Pinpoint the cell where the given text exists, returning its [x, y] midpoint coordinate. 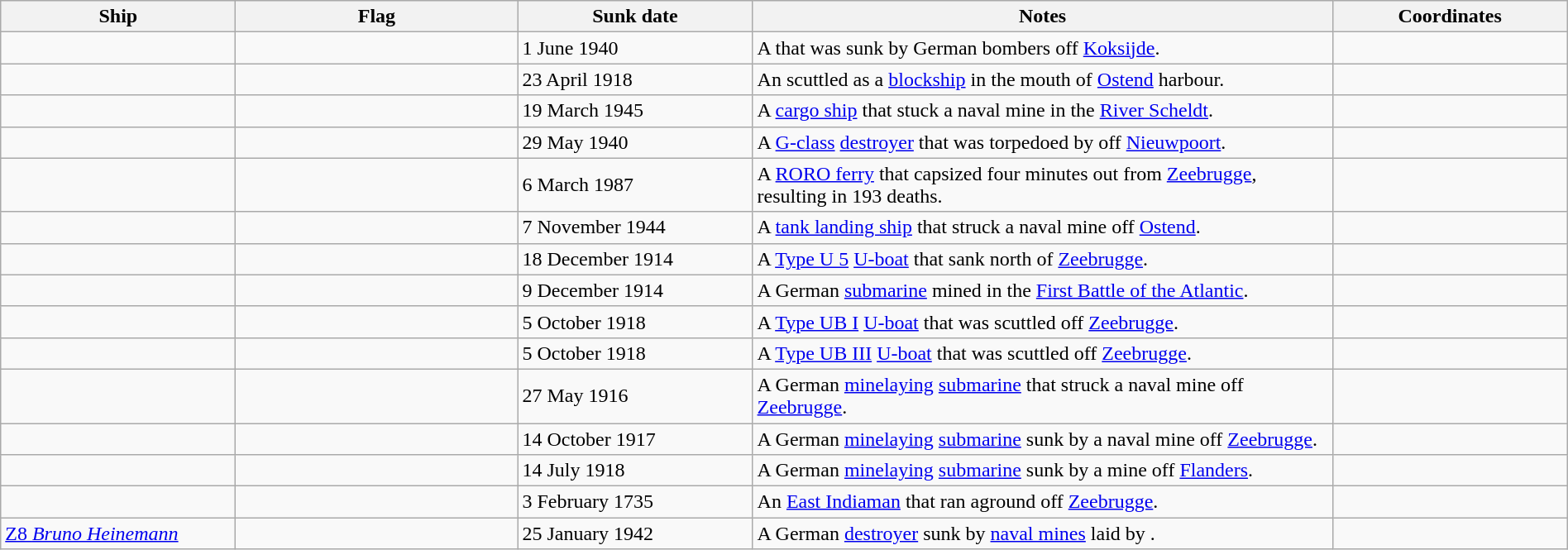
A cargo ship that stuck a naval mine in the River Scheldt. [1042, 111]
A Type UB III U-boat that was scuttled off Zeebrugge. [1042, 353]
6 March 1987 [635, 185]
Ship [118, 17]
A German minelaying submarine sunk by a naval mine off Zeebrugge. [1042, 439]
An scuttled as a blockship in the mouth of Ostend harbour. [1042, 79]
Coordinates [1450, 17]
A Type UB I U-boat that was scuttled off Zeebrugge. [1042, 322]
An East Indiaman that ran aground off Zeebrugge. [1042, 502]
3 February 1735 [635, 502]
14 July 1918 [635, 471]
Flag [377, 17]
A that was sunk by German bombers off Koksijde. [1042, 48]
19 March 1945 [635, 111]
A German minelaying submarine sunk by a mine off Flanders. [1042, 471]
18 December 1914 [635, 259]
A RORO ferry that capsized four minutes out from Zeebrugge, resulting in 193 deaths. [1042, 185]
14 October 1917 [635, 439]
Z8 Bruno Heinemann [118, 533]
25 January 1942 [635, 533]
1 June 1940 [635, 48]
Sunk date [635, 17]
Notes [1042, 17]
7 November 1944 [635, 227]
A Type U 5 U-boat that sank north of Zeebrugge. [1042, 259]
A tank landing ship that struck a naval mine off Ostend. [1042, 227]
A German submarine mined in the First Battle of the Atlantic. [1042, 290]
9 December 1914 [635, 290]
27 May 1916 [635, 395]
A G-class destroyer that was torpedoed by off Nieuwpoort. [1042, 142]
29 May 1940 [635, 142]
A German minelaying submarine that struck a naval mine off Zeebrugge. [1042, 395]
A German destroyer sunk by naval mines laid by . [1042, 533]
23 April 1918 [635, 79]
